Extract the [x, y] coordinate from the center of the cell holding the provided text.  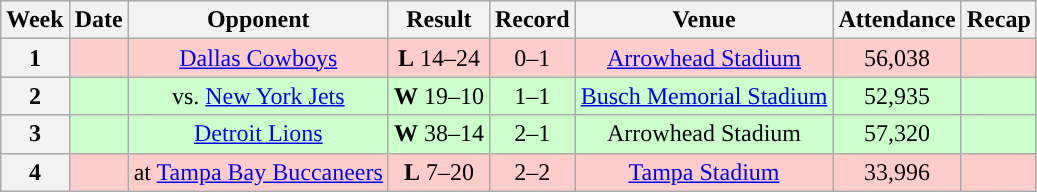
at Tampa Bay Buccaneers [258, 172]
vs. New York Jets [258, 96]
Attendance [897, 20]
Busch Memorial Stadium [704, 96]
3 [35, 134]
1–1 [532, 96]
56,038 [897, 58]
1 [35, 58]
Opponent [258, 20]
2–1 [532, 134]
Result [438, 20]
52,935 [897, 96]
2–2 [532, 172]
33,996 [897, 172]
Week [35, 20]
Date [98, 20]
W 38–14 [438, 134]
L 14–24 [438, 58]
Tampa Stadium [704, 172]
Detroit Lions [258, 134]
4 [35, 172]
0–1 [532, 58]
Record [532, 20]
57,320 [897, 134]
W 19–10 [438, 96]
Venue [704, 20]
Dallas Cowboys [258, 58]
L 7–20 [438, 172]
Recap [998, 20]
2 [35, 96]
